Capture the cell that displays the provided text and extract its [X, Y] central coordinate. 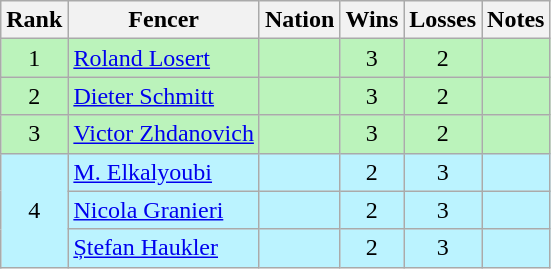
Fencer [164, 20]
Nicola Granieri [164, 210]
Roland Losert [164, 58]
Notes [516, 20]
Dieter Schmitt [164, 96]
Rank [34, 20]
Victor Zhdanovich [164, 134]
Losses [443, 20]
M. Elkalyoubi [164, 172]
Nation [299, 20]
1 [34, 58]
Wins [372, 20]
Ștefan Haukler [164, 248]
4 [34, 210]
